Extract the (x, y) coordinate from the center of the cell holding the provided text.  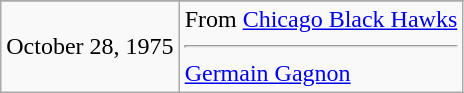
From Chicago Black HawksGermain Gagnon (321, 47)
October 28, 1975 (90, 47)
